Locate the cell with the specified text and output its [x, y] center coordinate. 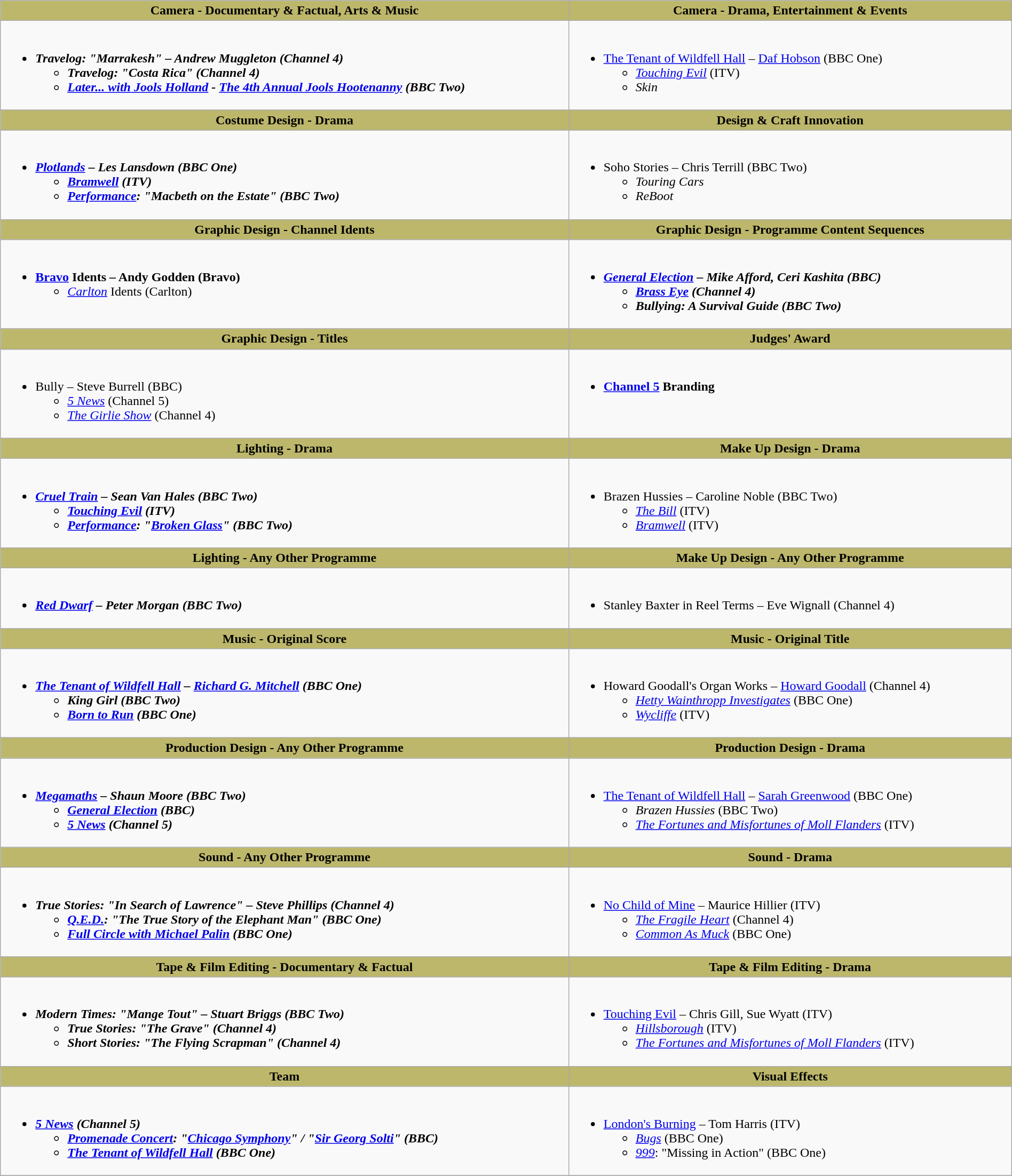
Soho Stories – Chris Terrill (BBC Two)Touring CarsReBoot [790, 175]
Sound - Drama [790, 857]
Production Design - Any Other Programme [284, 748]
Graphic Design - Programme Content Sequences [790, 229]
Judges' Award [790, 339]
Bravo Idents – Andy Godden (Bravo)Carlton Idents (Carlton) [284, 284]
Visual Effects [790, 1076]
Music - Original Score [284, 639]
Tape & Film Editing - Drama [790, 967]
Plotlands – Les Lansdown (BBC One)Bramwell (ITV)Performance: "Macbeth on the Estate" (BBC Two) [284, 175]
Lighting - Drama [284, 448]
Camera - Documentary & Factual, Arts & Music [284, 11]
Make Up Design - Any Other Programme [790, 558]
Graphic Design - Titles [284, 339]
No Child of Mine – Maurice Hillier (ITV)The Fragile Heart (Channel 4)Common As Muck (BBC One) [790, 912]
Stanley Baxter in Reel Terms – Eve Wignall (Channel 4) [790, 598]
5 News (Channel 5)Promenade Concert: "Chicago Symphony" / "Sir Georg Solti" (BBC)The Tenant of Wildfell Hall (BBC One) [284, 1131]
Production Design - Drama [790, 748]
Sound - Any Other Programme [284, 857]
Red Dwarf – Peter Morgan (BBC Two) [284, 598]
Music - Original Title [790, 639]
Costume Design - Drama [284, 120]
General Election – Mike Afford, Ceri Kashita (BBC)Brass Eye (Channel 4)Bullying: A Survival Guide (BBC Two) [790, 284]
Tape & Film Editing - Documentary & Factual [284, 967]
Megamaths – Shaun Moore (BBC Two)General Election (BBC)5 News (Channel 5) [284, 802]
The Tenant of Wildfell Hall – Richard G. Mitchell (BBC One)King Girl (BBC Two)Born to Run (BBC One) [284, 694]
Make Up Design - Drama [790, 448]
Camera - Drama, Entertainment & Events [790, 11]
Modern Times: "Mange Tout" – Stuart Briggs (BBC Two)True Stories: "The Grave" (Channel 4)Short Stories: "The Flying Scrapman" (Channel 4) [284, 1021]
Lighting - Any Other Programme [284, 558]
Channel 5 Branding [790, 394]
Cruel Train – Sean Van Hales (BBC Two)Touching Evil (ITV)Performance: "Broken Glass" (BBC Two) [284, 503]
The Tenant of Wildfell Hall – Sarah Greenwood (BBC One)Brazen Hussies (BBC Two)The Fortunes and Misfortunes of Moll Flanders (ITV) [790, 802]
Brazen Hussies – Caroline Noble (BBC Two)The Bill (ITV)Bramwell (ITV) [790, 503]
Graphic Design - Channel Idents [284, 229]
Howard Goodall's Organ Works – Howard Goodall (Channel 4)Hetty Wainthropp Investigates (BBC One)Wycliffe (ITV) [790, 694]
Design & Craft Innovation [790, 120]
London's Burning – Tom Harris (ITV)Bugs (BBC One)999: "Missing in Action" (BBC One) [790, 1131]
Bully – Steve Burrell (BBC)5 News (Channel 5)The Girlie Show (Channel 4) [284, 394]
Touching Evil – Chris Gill, Sue Wyatt (ITV)Hillsborough (ITV)The Fortunes and Misfortunes of Moll Flanders (ITV) [790, 1021]
The Tenant of Wildfell Hall – Daf Hobson (BBC One)Touching Evil (ITV)Skin [790, 65]
Team [284, 1076]
